Determine the [X, Y] coordinate at the center of the cell enclosing the given text.  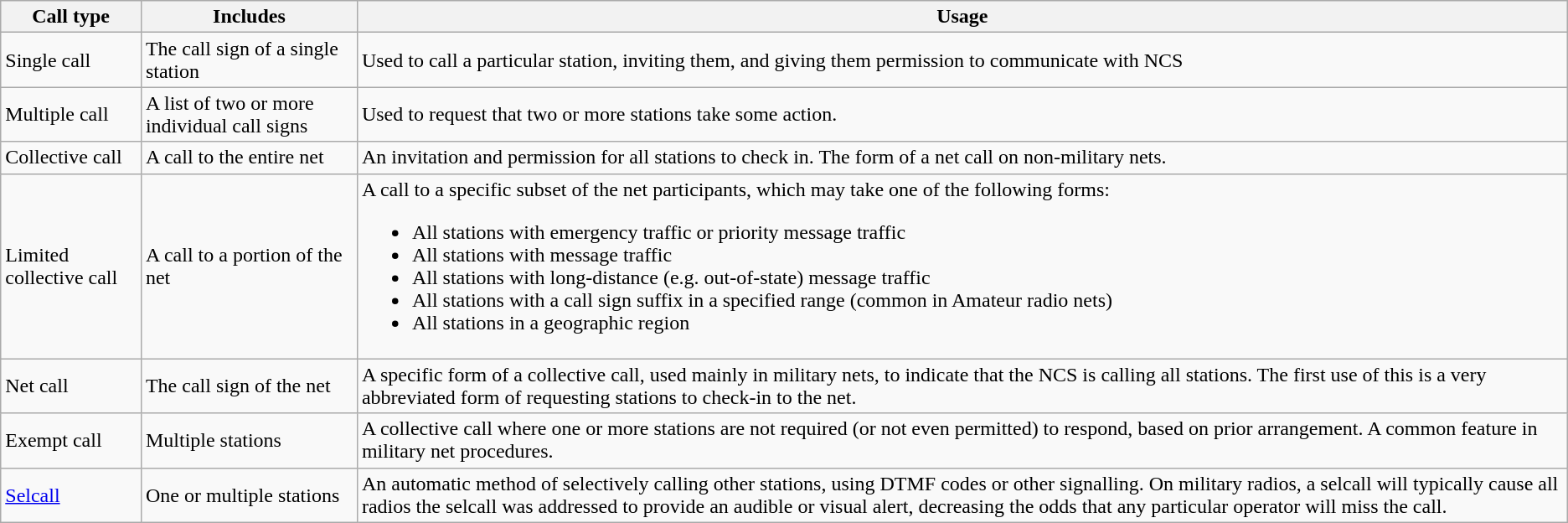
A call to the entire net [249, 158]
Includes [249, 17]
Used to request that two or more stations take some action. [962, 114]
Usage [962, 17]
Limited collective call [71, 267]
Single call [71, 60]
Call type [71, 17]
Exempt call [71, 441]
Multiple call [71, 114]
The call sign of a single station [249, 60]
Selcall [71, 495]
One or multiple stations [249, 495]
An invitation and permission for all stations to check in. The form of a net call on non-military nets. [962, 158]
Net call [71, 386]
The call sign of the net [249, 386]
Used to call a particular station, inviting them, and giving them permission to communicate with NCS [962, 60]
Multiple stations [249, 441]
A call to a portion of the net [249, 267]
A list of two or more individual call signs [249, 114]
Collective call [71, 158]
